Pinpoint the cell where the given text exists, returning its [x, y] midpoint coordinate. 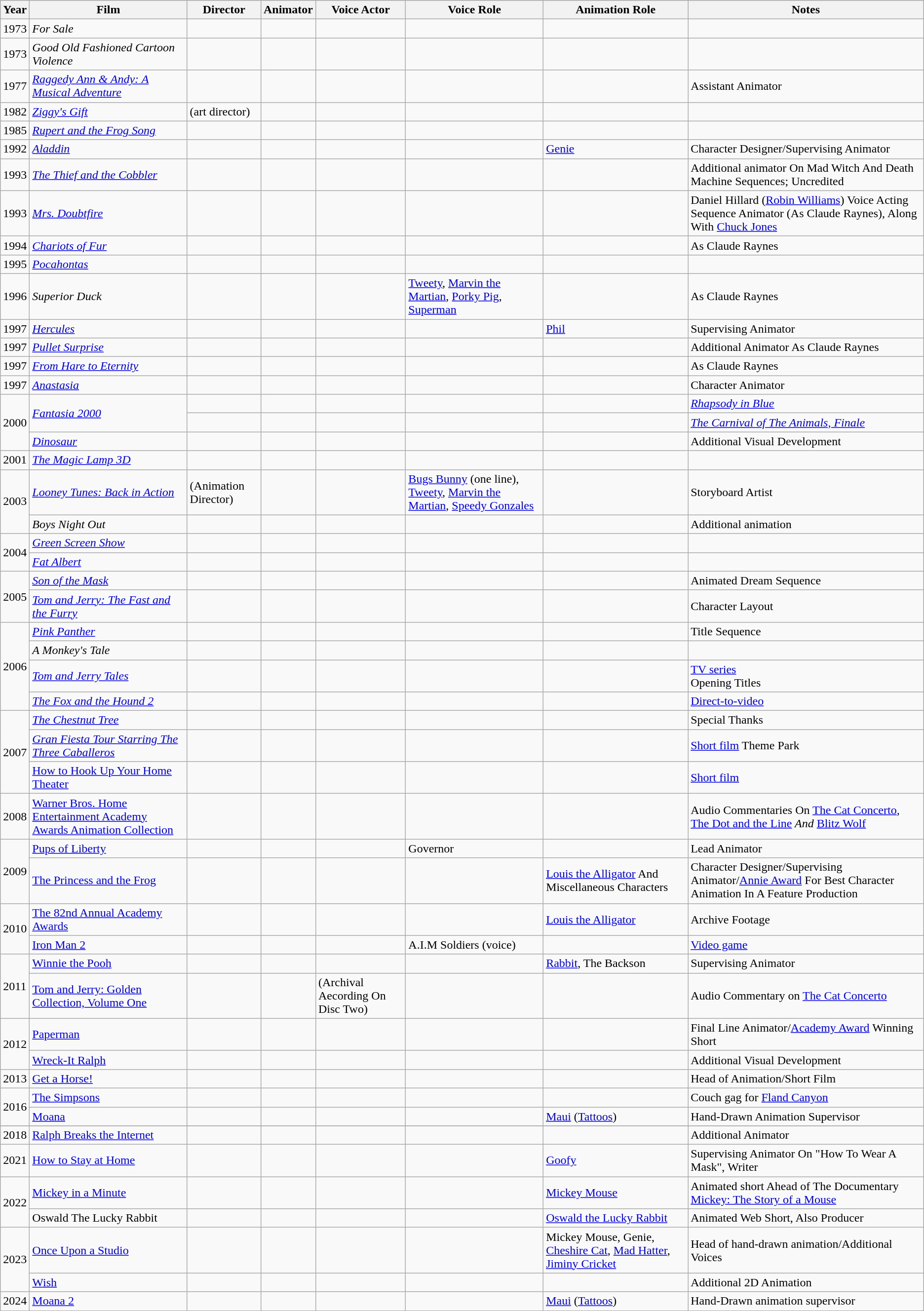
Animation Role [616, 10]
TV seriesOpening Titles [806, 675]
2023 [15, 1260]
Tom and Jerry: Golden Collection, Volume One [109, 996]
Aladdin [109, 149]
Genie [616, 149]
The Simpsons [109, 1097]
Storyboard Artist [806, 492]
2008 [15, 816]
Video game [806, 945]
Get a Horse! [109, 1079]
Film [109, 10]
Daniel Hillard (Robin Williams) Voice Acting Sequence Animator (As Claude Raynes), Along With Chuck Jones [806, 213]
Pups of Liberty [109, 848]
Rhapsody in Blue [806, 404]
Hand-Drawn Animation Supervisor [806, 1116]
1996 [15, 296]
(art director) [224, 112]
Character Layout [806, 606]
The 82nd Annual Academy Awards [109, 919]
2010 [15, 929]
Tweety, Marvin the Martian, Porky Pig, Superman [475, 296]
(Animation Director) [224, 492]
2003 [15, 501]
Louis the Alligator [616, 919]
How to Stay at Home [109, 1161]
2001 [15, 460]
1985 [15, 130]
Additional animation [806, 524]
2007 [15, 752]
2022 [15, 1202]
2018 [15, 1135]
A.I.M Soldiers (voice) [475, 945]
Animated short Ahead of The Documentary Mickey: The Story of a Mouse [806, 1193]
The Carnival of The Animals, Finale [806, 423]
Rabbit, The Backson [616, 964]
Son of the Mask [109, 580]
Notes [806, 10]
Tom and Jerry Tales [109, 675]
Head of hand-drawn animation/Additional Voices [806, 1250]
Superior Duck [109, 296]
Couch gag for Fland Canyon [806, 1097]
Additional 2D Animation [806, 1282]
Paperman [109, 1035]
Oswald The Lucky Rabbit [109, 1218]
Audio Commentaries On The Cat Concerto, The Dot and the Line And Blitz Wolf [806, 816]
Once Upon a Studio [109, 1250]
2012 [15, 1043]
Special Thanks [806, 720]
2024 [15, 1301]
1994 [15, 245]
Fat Albert [109, 562]
Green Screen Show [109, 543]
2021 [15, 1161]
A Monkey's Tale [109, 650]
2013 [15, 1079]
Good Old Fashioned Cartoon Violence [109, 54]
Voice Role [475, 10]
Voice Actor [360, 10]
Phil [616, 328]
Mrs. Doubtfire [109, 213]
Raggedy Ann & Andy: A Musical Adventure [109, 86]
Additional Animator [806, 1135]
Hercules [109, 328]
Short film [806, 778]
Assistant Animator [806, 86]
Animated Dream Sequence [806, 580]
Chariots of Fur [109, 245]
Dinosaur [109, 441]
Goofy [616, 1161]
Character Animator [806, 385]
Iron Man 2 [109, 945]
Pullet Surprise [109, 347]
Moana [109, 1116]
Tom and Jerry: The Fast and the Furry [109, 606]
Wreck-It Ralph [109, 1060]
2005 [15, 596]
The Princess and the Frog [109, 881]
Final Line Animator/Academy Award Winning Short [806, 1035]
Winnie the Pooh [109, 964]
2009 [15, 871]
Mickey Mouse, Genie, Cheshire Cat, Mad Hatter, Jiminy Cricket [616, 1250]
Additional Animator As Claude Raynes [806, 347]
Supervising Animator On "How To Wear A Mask", Writer [806, 1161]
From Hare to Eternity [109, 366]
Oswald the Lucky Rabbit [616, 1218]
1982 [15, 112]
Louis the Alligator And Miscellaneous Characters [616, 881]
1992 [15, 149]
Mickey in a Minute [109, 1193]
2004 [15, 552]
2016 [15, 1107]
Bugs Bunny (one line), Tweety, Marvin the Martian, Speedy Gonzales [475, 492]
Governor [475, 848]
Fantasia 2000 [109, 413]
Title Sequence [806, 631]
Direct-to-video [806, 701]
Audio Commentary on The Cat Concerto [806, 996]
How to Hook Up Your Home Theater [109, 778]
Short film Theme Park [806, 745]
Head of Animation/Short Film [806, 1079]
Archive Footage [806, 919]
Animator [288, 10]
The Fox and the Hound 2 [109, 701]
1995 [15, 264]
Pocahontas [109, 264]
Gran Fiesta Tour Starring The Three Caballeros [109, 745]
Director [224, 10]
2000 [15, 423]
Rupert and the Frog Song [109, 130]
Character Designer/Supervising Animator/Annie Award For Best Character Animation In A Feature Production [806, 881]
2011 [15, 986]
Lead Animator [806, 848]
Mickey Mouse [616, 1193]
For Sale [109, 29]
(Archival Aecording On Disc Two) [360, 996]
Pink Panther [109, 631]
Looney Tunes: Back in Action [109, 492]
Year [15, 10]
1977 [15, 86]
2006 [15, 666]
The Magic Lamp 3D [109, 460]
Wish [109, 1282]
Ziggy's Gift [109, 112]
The Chestnut Tree [109, 720]
Character Designer/Supervising Animator [806, 149]
Hand-Drawn animation supervisor [806, 1301]
Moana 2 [109, 1301]
The Thief and the Cobbler [109, 175]
Additional animator On Mad Witch And Death Machine Sequences; Uncredited [806, 175]
Boys Night Out [109, 524]
Anastasia [109, 385]
Ralph Breaks the Internet [109, 1135]
Animated Web Short, Also Producer [806, 1218]
Warner Bros. Home Entertainment Academy Awards Animation Collection [109, 816]
